Pinpoint the cell where the given text exists, returning its [X, Y] midpoint coordinate. 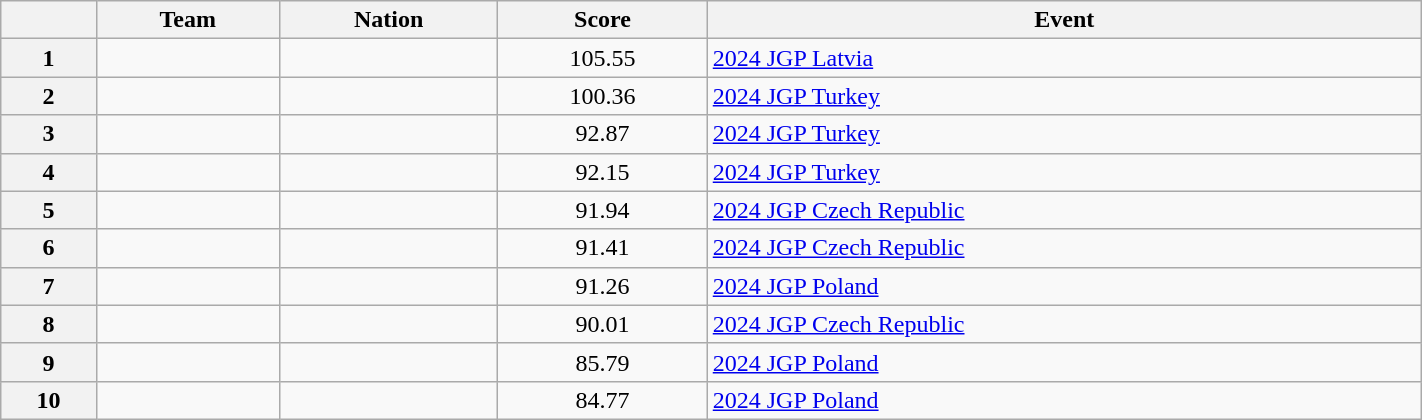
91.41 [602, 248]
9 [48, 362]
4 [48, 172]
100.36 [602, 96]
5 [48, 210]
1 [48, 58]
Score [602, 20]
Nation [388, 20]
105.55 [602, 58]
Event [1064, 20]
3 [48, 134]
8 [48, 324]
2 [48, 96]
91.26 [602, 286]
10 [48, 400]
Team [188, 20]
91.94 [602, 210]
6 [48, 248]
7 [48, 286]
92.15 [602, 172]
85.79 [602, 362]
2024 JGP Latvia [1064, 58]
92.87 [602, 134]
84.77 [602, 400]
90.01 [602, 324]
